For the text-containing cell, return its midpoint in [X, Y] coordinate format. 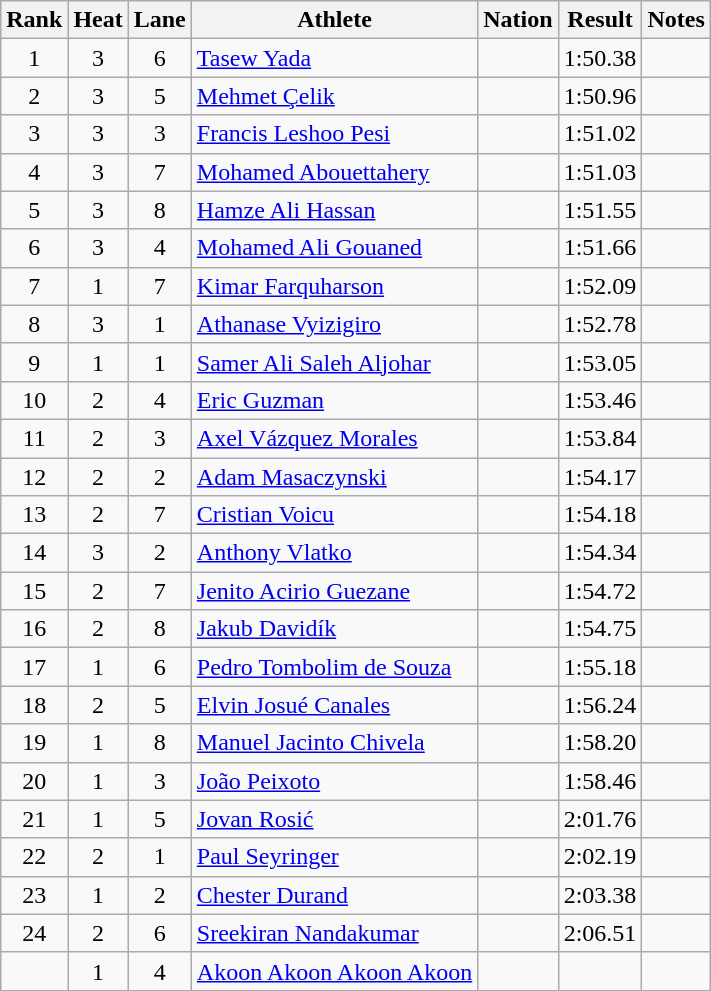
1:53.46 [600, 400]
2:02.19 [600, 857]
14 [34, 553]
Athanase Vyizigiro [334, 324]
1:54.72 [600, 591]
Hamze Ali Hassan [334, 210]
24 [34, 933]
1:50.96 [600, 96]
Axel Vázquez Morales [334, 438]
Adam Masaczynski [334, 477]
1:52.78 [600, 324]
Manuel Jacinto Chivela [334, 743]
13 [34, 515]
1:52.09 [600, 286]
Francis Leshoo Pesi [334, 134]
Jenito Acirio Guezane [334, 591]
Akoon Akoon Akoon Akoon [334, 971]
23 [34, 895]
Samer Ali Saleh Aljohar [334, 362]
18 [34, 705]
2:06.51 [600, 933]
1:53.84 [600, 438]
Eric Guzman [334, 400]
11 [34, 438]
1:51.66 [600, 248]
20 [34, 781]
Jakub Davidík [334, 629]
1:54.34 [600, 553]
Sreekiran Nandakumar [334, 933]
Kimar Farquharson [334, 286]
1:53.05 [600, 362]
1:54.18 [600, 515]
1:50.38 [600, 58]
12 [34, 477]
21 [34, 819]
Elvin Josué Canales [334, 705]
10 [34, 400]
Result [600, 20]
22 [34, 857]
1:58.20 [600, 743]
1:54.17 [600, 477]
João Peixoto [334, 781]
Mohamed Abouettahery [334, 172]
16 [34, 629]
Paul Seyringer [334, 857]
Pedro Tombolim de Souza [334, 667]
Mohamed Ali Gouaned [334, 248]
Anthony Vlatko [334, 553]
1:56.24 [600, 705]
2:03.38 [600, 895]
19 [34, 743]
Chester Durand [334, 895]
17 [34, 667]
Lane [160, 20]
1:58.46 [600, 781]
15 [34, 591]
Mehmet Çelik [334, 96]
2:01.76 [600, 819]
1:51.55 [600, 210]
Notes [676, 20]
Rank [34, 20]
1:55.18 [600, 667]
Jovan Rosić [334, 819]
1:51.03 [600, 172]
1:51.02 [600, 134]
9 [34, 362]
1:54.75 [600, 629]
Athlete [334, 20]
Tasew Yada [334, 58]
Heat [98, 20]
Cristian Voicu [334, 515]
Nation [518, 20]
